Pinpoint the cell where the given text exists, returning its (x, y) midpoint coordinate. 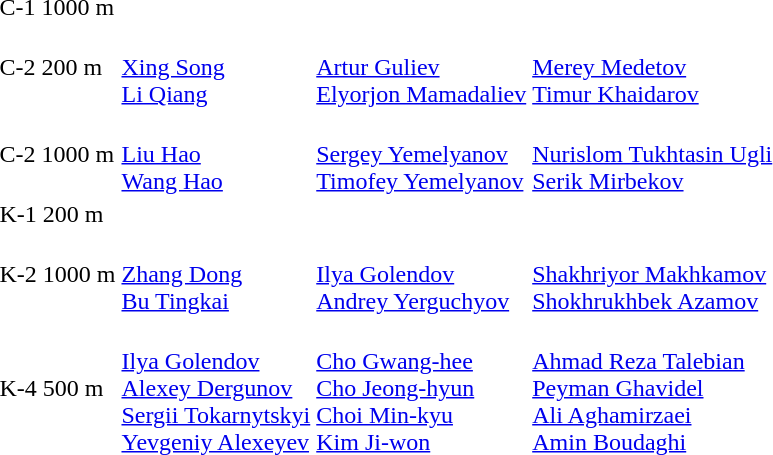
Sergey YemelyanovTimofey Yemelyanov (422, 154)
Zhang DongBu Tingkai (216, 274)
Xing SongLi Qiang (216, 67)
Liu HaoWang Hao (216, 154)
Artur GulievElyorjon Mamadaliev (422, 67)
Ilya GolendovAndrey Yerguchyov (422, 274)
